Search for the cell housing the specified text and yield its [x, y] center coordinate. 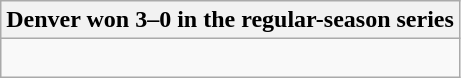
Denver won 3–0 in the regular-season series [230, 20]
